Scan for the cell matching the given text and deliver its (x, y) coordinate at center. 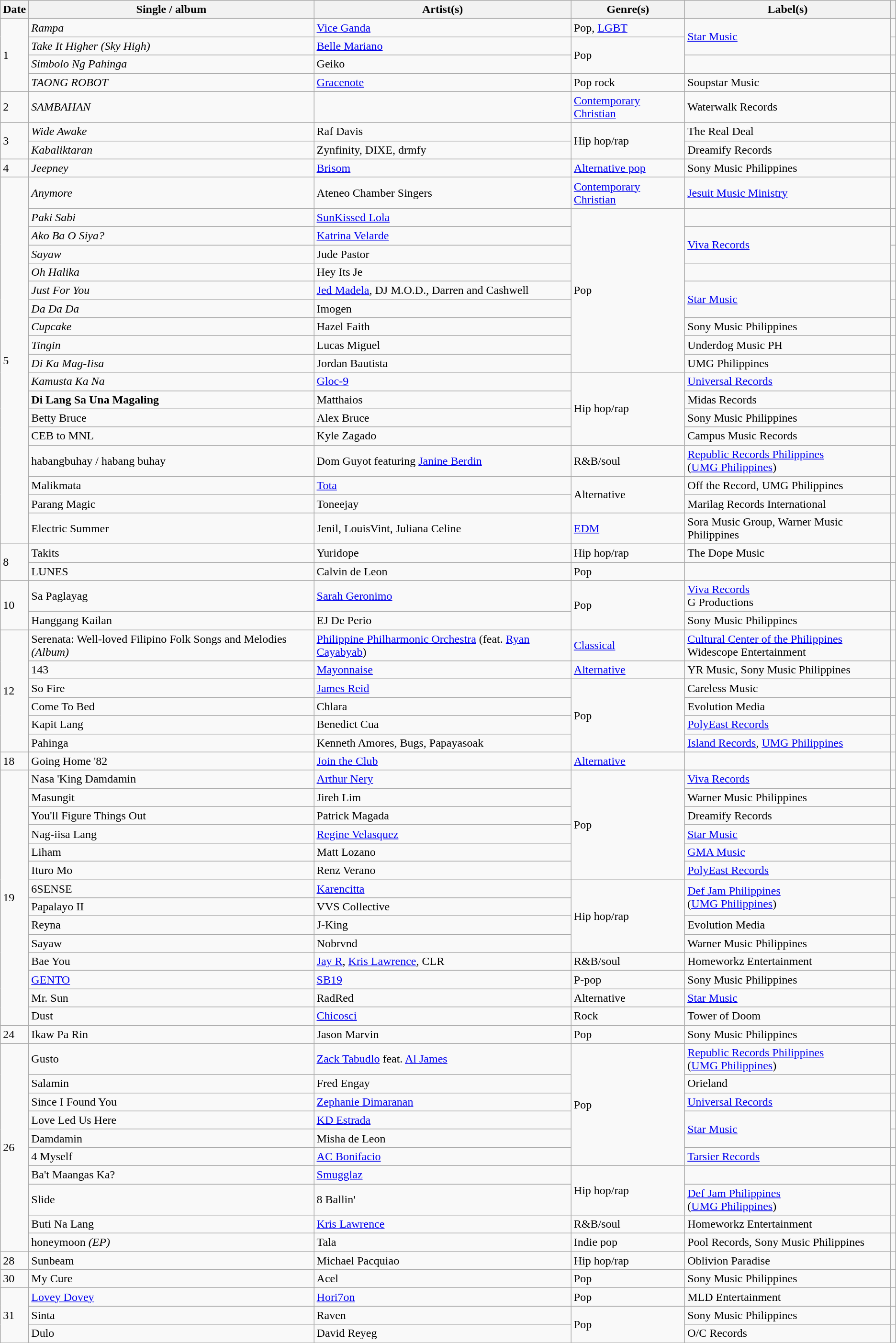
LUNES (171, 571)
30 (14, 1279)
Jay R, Kris Lawrence, CLR (442, 962)
Just For You (171, 291)
So Fire (171, 688)
Mr. Sun (171, 998)
Sarah Geronimo (442, 596)
SunKissed Lola (442, 217)
Imogen (442, 309)
Gracenote (442, 82)
Electric Summer (171, 528)
Bae You (171, 962)
1 (14, 55)
8 Ballin' (442, 1199)
Indie pop (628, 1242)
Pahinga (171, 743)
UMG Philippines (788, 363)
The Real Deal (788, 132)
Paki Sabi (171, 217)
O/C Records (788, 1333)
AC Bonifacio (442, 1156)
Ako Ba O Siya? (171, 235)
Hazel Faith (442, 327)
Lovey Dovey (171, 1297)
31 (14, 1315)
Dom Guyot featuring Janine Berdin (442, 460)
Di Lang Sa Una Magaling (171, 400)
Matt Lozano (442, 852)
Sinta (171, 1315)
Wide Awake (171, 132)
Pop, LGBT (628, 28)
Love Led Us Here (171, 1120)
Renz Verano (442, 870)
The Dope Music (788, 553)
Kabaliktaran (171, 150)
Artist(s) (442, 10)
19 (14, 898)
Off the Record, UMG Philippines (788, 485)
Philippine Philharmonic Orchestra (feat. Ryan Cayabyab) (442, 645)
Sa Paglayag (171, 596)
6SENSE (171, 889)
Mayonnaise (442, 670)
Campus Music Records (788, 436)
Kenneth Amores, Bugs, Papayasoak (442, 743)
10 (14, 605)
Toneejay (442, 504)
KD Estrada (442, 1120)
Island Records, UMG Philippines (788, 743)
Belle Mariano (442, 46)
Matthaios (442, 400)
Liham (171, 852)
Pool Records, Sony Music Philippines (788, 1242)
Zack Tabudlo feat. Al James (442, 1059)
Underdog Music PH (788, 345)
Midas Records (788, 400)
Nobrvnd (442, 943)
Misha de Leon (442, 1138)
James Reid (442, 688)
TAONG ROBOT (171, 82)
Masungit (171, 797)
Pop rock (628, 82)
My Cure (171, 1279)
Ikaw Pa Rin (171, 1034)
Ba't Maangas Ka? (171, 1175)
Serenata: Well-loved Filipino Folk Songs and Melodies (Album) (171, 645)
Dust (171, 1016)
P-pop (628, 980)
Malikmata (171, 485)
Marilag Records International (788, 504)
Jenil, LouisVint, Juliana Celine (442, 528)
Zynfinity, DIXE, drmfy (442, 150)
143 (171, 670)
Damdamin (171, 1138)
Yuridope (442, 553)
Going Home '82 (171, 761)
Sora Music Group, Warner Music Philippines (788, 528)
Reyna (171, 925)
Hanggang Kailan (171, 621)
Jesuit Music Ministry (788, 192)
Nasa 'King Damdamin (171, 779)
VVS Collective (442, 907)
Di Ka Mag-Iisa (171, 363)
Cupcake (171, 327)
Dulo (171, 1333)
24 (14, 1034)
Raf Davis (442, 132)
4 Myself (171, 1156)
Cultural Center of the PhilippinesWidescope Entertainment (788, 645)
5 (14, 360)
Geiko (442, 64)
Betty Bruce (171, 418)
28 (14, 1261)
Soupstar Music (788, 82)
Alternative pop (628, 168)
Vice Ganda (442, 28)
Since I Found You (171, 1102)
Nag-iisa Lang (171, 834)
RadRed (442, 998)
Acel (442, 1279)
EJ De Perio (442, 621)
Jason Marvin (442, 1034)
Gloc-9 (442, 381)
Simbolo Ng Pahinga (171, 64)
Arthur Nery (442, 779)
Jed Madela, DJ M.O.D., Darren and Cashwell (442, 291)
Parang Magic (171, 504)
Lucas Miguel (442, 345)
Tingin (171, 345)
Come To Bed (171, 706)
Join the Club (442, 761)
18 (14, 761)
YR Music, Sony Music Philippines (788, 670)
Tower of Doom (788, 1016)
Ateneo Chamber Singers (442, 192)
Da Da Da (171, 309)
Hey Its Je (442, 272)
Michael Pacquiao (442, 1261)
Classical (628, 645)
Waterwalk Records (788, 107)
4 (14, 168)
Kapit Lang (171, 725)
Ituro Mo (171, 870)
Slide (171, 1199)
Anymore (171, 192)
Chlara (442, 706)
Orieland (788, 1084)
8 (14, 562)
Smugglaz (442, 1175)
honeymoon (EP) (171, 1242)
Hori7on (442, 1297)
Date (14, 10)
Buti Na Lang (171, 1224)
Takits (171, 553)
12 (14, 691)
Tala (442, 1242)
Oh Halika (171, 272)
Sunbeam (171, 1261)
2 (14, 107)
You'll Figure Things Out (171, 816)
3 (14, 141)
CEB to MNL (171, 436)
Oblivion Paradise (788, 1261)
Patrick Magada (442, 816)
Gusto (171, 1059)
Single / album (171, 10)
Karencitta (442, 889)
GENTO (171, 980)
Fred Engay (442, 1084)
Kyle Zagado (442, 436)
Jeepney (171, 168)
Chicosci (442, 1016)
SAMBAHAN (171, 107)
Salamin (171, 1084)
Alex Bruce (442, 418)
Tarsier Records (788, 1156)
Jude Pastor (442, 254)
EDM (628, 528)
MLD Entertainment (788, 1297)
Genre(s) (628, 10)
Regine Velasquez (442, 834)
Label(s) (788, 10)
Brisom (442, 168)
Careless Music (788, 688)
Jordan Bautista (442, 363)
Take It Higher (Sky High) (171, 46)
Jireh Lim (442, 797)
Benedict Cua (442, 725)
David Reyeg (442, 1333)
Tota (442, 485)
GMA Music (788, 852)
Calvin de Leon (442, 571)
habangbuhay / habang buhay (171, 460)
SB19 (442, 980)
Papalayo II (171, 907)
Rock (628, 1016)
Katrina Velarde (442, 235)
Kris Lawrence (442, 1224)
J-King (442, 925)
Rampa (171, 28)
26 (14, 1148)
Raven (442, 1315)
Kamusta Ka Na (171, 381)
Zephanie Dimaranan (442, 1102)
Viva RecordsG Productions (788, 596)
